Pinpoint the cell where the given text exists, returning its (x, y) midpoint coordinate. 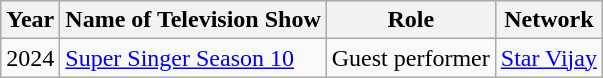
Network (548, 20)
Role (410, 20)
Star Vijay (548, 58)
Guest performer (410, 58)
2024 (30, 58)
Year (30, 20)
Super Singer Season 10 (193, 58)
Name of Television Show (193, 20)
